Return [x, y] of the center of cell containing provided text 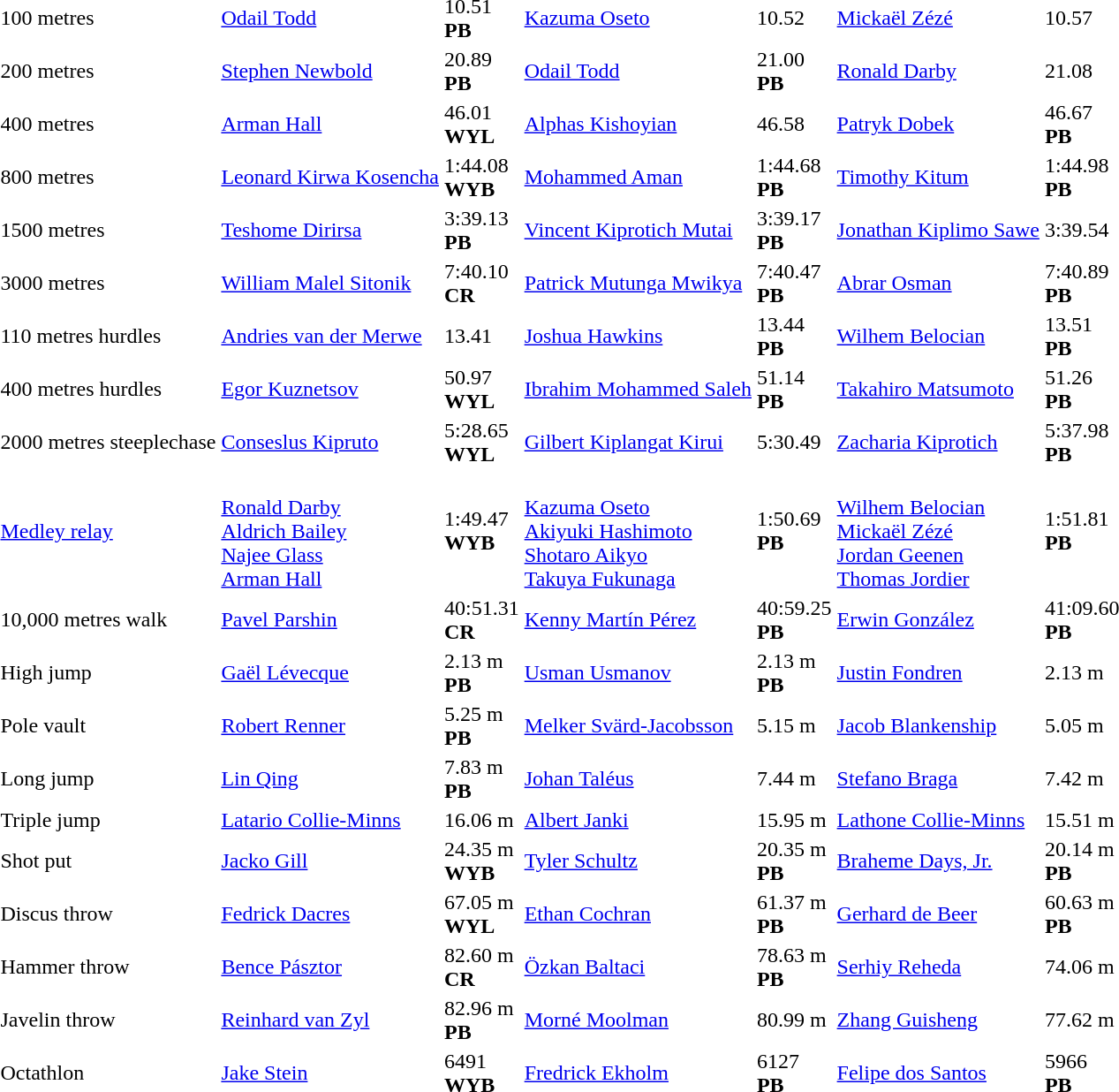
Timothy Kitum [938, 177]
Morné Moolman [638, 1020]
Egor Kuznetsov [330, 389]
Usman Usmanov [638, 673]
Conseslus Kipruto [330, 442]
Ronald DarbyAldrich BaileyNajee GlassArman Hall [330, 531]
50.97WYL [481, 389]
78.63 mPB [794, 967]
Serhiy Reheda [938, 967]
Stefano Braga [938, 779]
Patrick Mutunga Mwikya [638, 283]
20.35 mPB [794, 861]
Stephen Newbold [330, 71]
Ibrahim Mohammed Saleh [638, 389]
1:49.47 WYB [481, 531]
Albert Janki [638, 820]
13.44PB [794, 336]
Vincent Kiprotich Mutai [638, 230]
Robert Renner [330, 726]
3:39.17 PB [794, 230]
1:44.08WYB [481, 177]
7:40.10 CR [481, 283]
Ethan Cochran [638, 914]
Ronald Darby [938, 71]
Braheme Days, Jr. [938, 861]
Pavel Parshin [330, 620]
67.05 mWYL [481, 914]
7.44 m [794, 779]
40:51.31CR [481, 620]
Jacob Blankenship [938, 726]
Johan Taléus [638, 779]
7:40.47PB [794, 283]
Erwin González [938, 620]
Joshua Hawkins [638, 336]
Jacko Gill [330, 861]
46.58 [794, 124]
21.00PB [794, 71]
Kazuma OsetoAkiyuki HashimotoShotaro AikyoTakuya Fukunaga [638, 531]
Zacharia Kiprotich [938, 442]
Reinhard van Zyl [330, 1020]
Odail Todd [638, 71]
Kenny Martín Pérez [638, 620]
Gilbert Kiplangat Kirui [638, 442]
Bence Pásztor [330, 967]
82.60 mCR [481, 967]
5:28.65WYL [481, 442]
Tyler Schultz [638, 861]
16.06 m [481, 820]
Abrar Osman [938, 283]
Wilhem Belocian [938, 336]
Teshome Dirirsa [330, 230]
Özkan Baltaci [638, 967]
80.99 m [794, 1020]
20.89PB [481, 71]
Alphas Kishoyian [638, 124]
Takahiro Matsumoto [938, 389]
Arman Hall [330, 124]
William Malel Sitonik [330, 283]
13.41 [481, 336]
Mohammed Aman [638, 177]
3:39.13PB [481, 230]
Patryk Dobek [938, 124]
Lathone Collie-Minns [938, 820]
7.83 mPB [481, 779]
15.95 m [794, 820]
Zhang Guisheng [938, 1020]
5:30.49 [794, 442]
Gerhard de Beer [938, 914]
24.35 mWYB [481, 861]
Latario Collie-Minns [330, 820]
40:59.25PB [794, 620]
Fedrick Dacres [330, 914]
Leonard Kirwa Kosencha [330, 177]
1:50.69 PB [794, 531]
Justin Fondren [938, 673]
Andries van der Merwe [330, 336]
Gaël Lévecque [330, 673]
5.25 mPB [481, 726]
61.37 mPB [794, 914]
82.96 mPB [481, 1020]
Melker Svärd-Jacobsson [638, 726]
51.14 PB [794, 389]
Lin Qing [330, 779]
46.01WYL [481, 124]
Jonathan Kiplimo Sawe [938, 230]
1:44.68PB [794, 177]
Wilhem BelocianMickaël ZézéJordan GeenenThomas Jordier [938, 531]
5.15 m [794, 726]
